Detect which cell encompasses the target text, then output its (x, y) center coordinate. 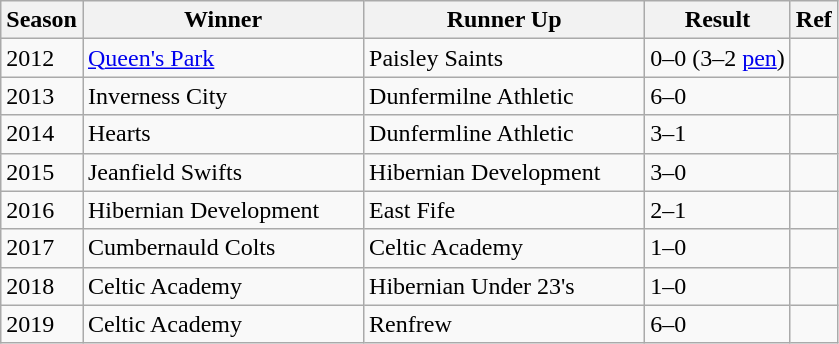
Dunfermilne Athletic (504, 96)
Hibernian Under 23's (504, 286)
Ref (814, 20)
2014 (42, 134)
Inverness City (222, 96)
2019 (42, 324)
Dunfermline Athletic (504, 134)
Jeanfield Swifts (222, 172)
3–1 (718, 134)
2015 (42, 172)
Cumbernauld Colts (222, 248)
2012 (42, 58)
Paisley Saints (504, 58)
Season (42, 20)
Hearts (222, 134)
Result (718, 20)
3–0 (718, 172)
Renfrew (504, 324)
2018 (42, 286)
2016 (42, 210)
Queen's Park (222, 58)
2–1 (718, 210)
East Fife (504, 210)
Winner (222, 20)
2013 (42, 96)
Runner Up (504, 20)
0–0 (3–2 pen) (718, 58)
2017 (42, 248)
